Provide the (X, Y) coordinate of the cell's center where the given text is located.  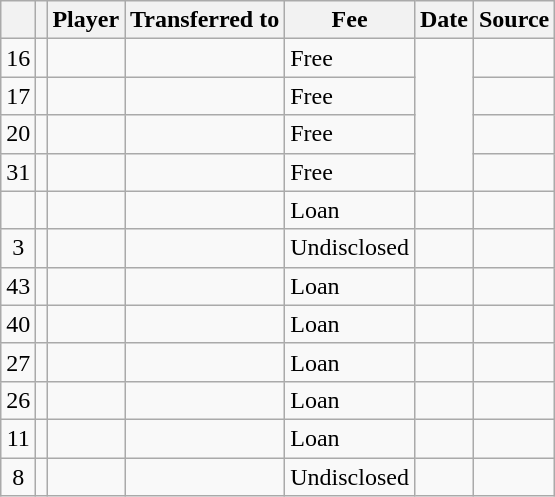
Player (86, 20)
20 (18, 134)
Source (514, 20)
16 (18, 58)
17 (18, 96)
26 (18, 400)
11 (18, 438)
Fee (350, 20)
8 (18, 477)
3 (18, 248)
Date (444, 20)
Transferred to (205, 20)
43 (18, 286)
31 (18, 172)
27 (18, 362)
40 (18, 324)
